Extract the (x, y) coordinate from the center of the cell holding the provided text.  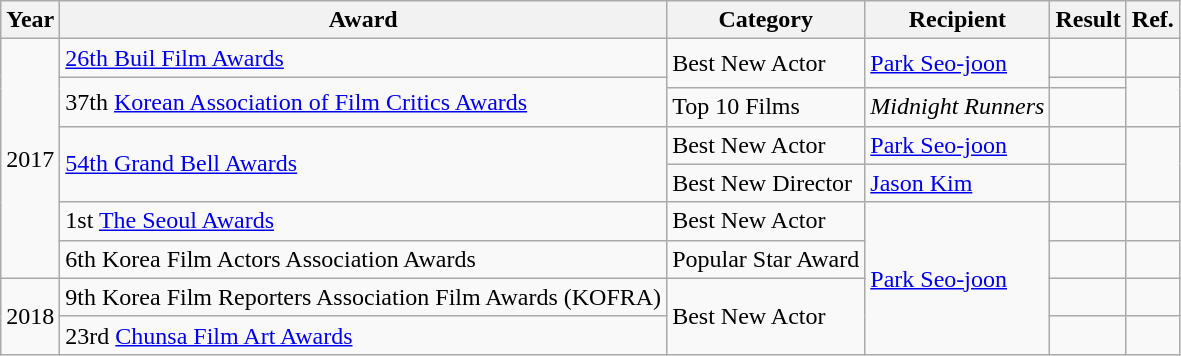
2017 (30, 158)
Jason Kim (958, 183)
37th Korean Association of Film Critics Awards (364, 102)
Midnight Runners (958, 107)
Award (364, 20)
26th Buil Film Awards (364, 58)
Ref. (1152, 20)
Year (30, 20)
1st The Seoul Awards (364, 221)
Recipient (958, 20)
54th Grand Bell Awards (364, 164)
Popular Star Award (766, 259)
23rd Chunsa Film Art Awards (364, 335)
9th Korea Film Reporters Association Film Awards (KOFRA) (364, 297)
Best New Director (766, 183)
2018 (30, 316)
Result (1088, 20)
Top 10 Films (766, 107)
6th Korea Film Actors Association Awards (364, 259)
Category (766, 20)
